Output the (X, Y) coordinate of the center of the cell containing the given text.  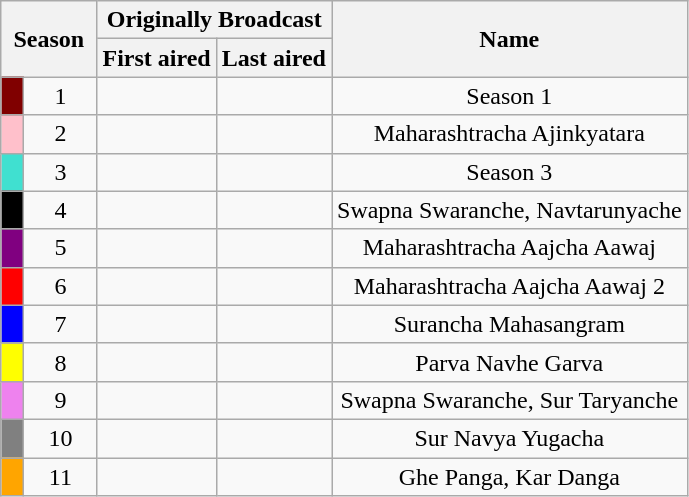
4 (60, 210)
Season (49, 39)
Sur Navya Yugacha (510, 438)
7 (60, 324)
First aired (156, 58)
5 (60, 248)
10 (60, 438)
6 (60, 286)
Surancha Mahasangram (510, 324)
Ghe Panga, Kar Danga (510, 477)
Last aired (274, 58)
Swapna Swaranche, Navtarunyache (510, 210)
2 (60, 134)
Parva Navhe Garva (510, 362)
Season 1 (510, 96)
Name (510, 39)
3 (60, 172)
Maharashtracha Aajcha Aawaj 2 (510, 286)
Season 3 (510, 172)
9 (60, 400)
Swapna Swaranche, Sur Taryanche (510, 400)
Originally Broadcast (214, 20)
8 (60, 362)
1 (60, 96)
11 (60, 477)
Maharashtracha Aajcha Aawaj (510, 248)
Maharashtracha Ajinkyatara (510, 134)
